Pinpoint the cell where the given text exists, returning its [x, y] midpoint coordinate. 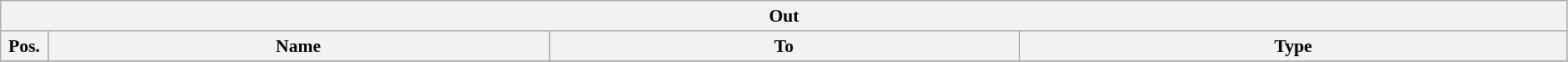
To [784, 46]
Out [784, 16]
Name [298, 46]
Type [1293, 46]
Pos. [24, 46]
